Return the (x, y) coordinate for the center point of the cell that contains the specified text.  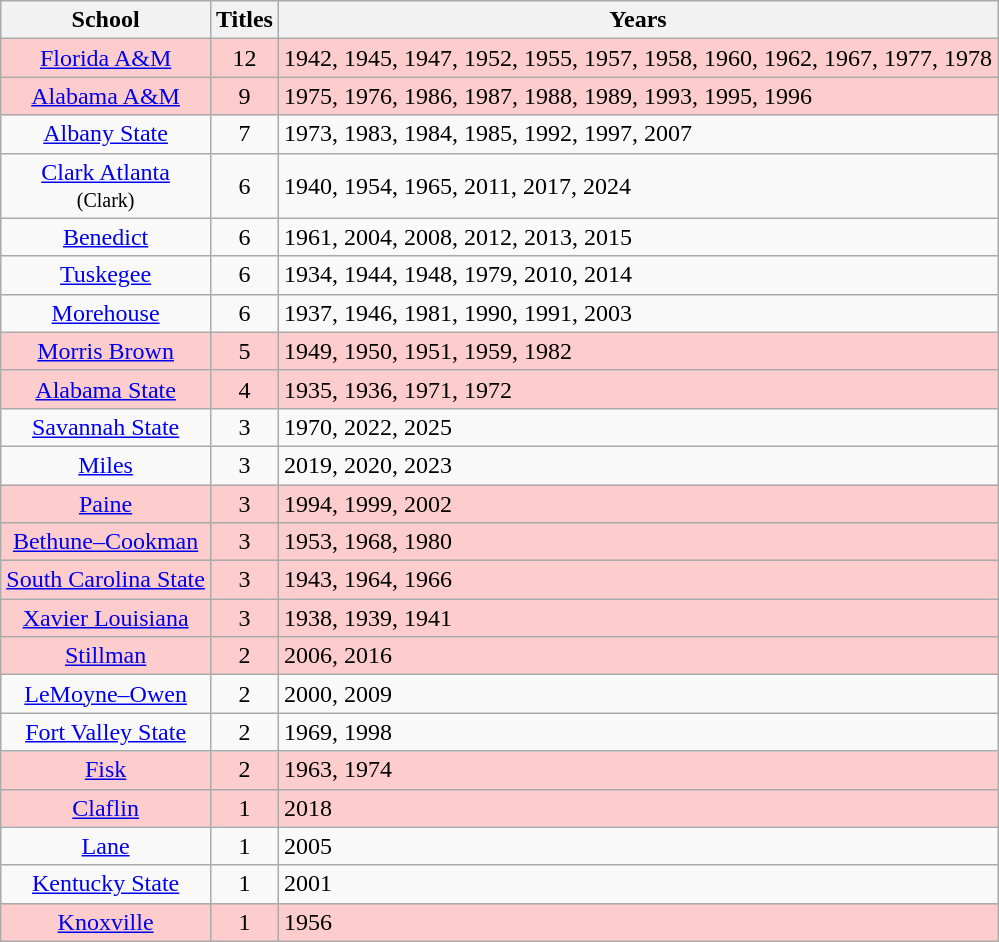
Florida A&M (106, 58)
1949, 1950, 1951, 1959, 1982 (638, 351)
Xavier Louisiana (106, 618)
9 (244, 96)
1994, 1999, 2002 (638, 503)
1975, 1976, 1986, 1987, 1988, 1989, 1993, 1995, 1996 (638, 96)
South Carolina State (106, 580)
2018 (638, 808)
1963, 1974 (638, 770)
Miles (106, 465)
Years (638, 20)
1943, 1964, 1966 (638, 580)
1937, 1946, 1981, 1990, 1991, 2003 (638, 313)
Knoxville (106, 922)
2019, 2020, 2023 (638, 465)
Alabama A&M (106, 96)
1938, 1939, 1941 (638, 618)
LeMoyne–Owen (106, 694)
1956 (638, 922)
1969, 1998 (638, 732)
1973, 1983, 1984, 1985, 1992, 1997, 2007 (638, 134)
1934, 1944, 1948, 1979, 2010, 2014 (638, 275)
1940, 1954, 1965, 2011, 2017, 2024 (638, 186)
Fisk (106, 770)
Tuskegee (106, 275)
Alabama State (106, 389)
12 (244, 58)
Benedict (106, 237)
Claflin (106, 808)
Titles (244, 20)
2005 (638, 846)
School (106, 20)
Fort Valley State (106, 732)
7 (244, 134)
1935, 1936, 1971, 1972 (638, 389)
Bethune–Cookman (106, 542)
Morris Brown (106, 351)
Morehouse (106, 313)
Paine (106, 503)
Savannah State (106, 427)
Stillman (106, 656)
2006, 2016 (638, 656)
1961, 2004, 2008, 2012, 2013, 2015 (638, 237)
5 (244, 351)
Lane (106, 846)
1942, 1945, 1947, 1952, 1955, 1957, 1958, 1960, 1962, 1967, 1977, 1978 (638, 58)
Albany State (106, 134)
Clark Atlanta(Clark) (106, 186)
2001 (638, 884)
1970, 2022, 2025 (638, 427)
1953, 1968, 1980 (638, 542)
Kentucky State (106, 884)
2000, 2009 (638, 694)
4 (244, 389)
